Identify which cell holds the provided text, then report its (X, Y) central coordinate. 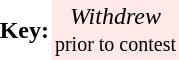
Withdrewprior to contest (116, 30)
